Return the [x, y] coordinate for the center point of the cell that contains the specified text.  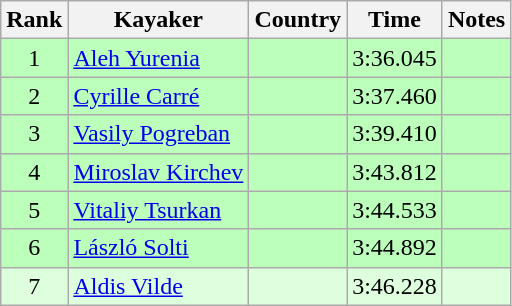
3:43.812 [395, 172]
Cyrille Carré [158, 96]
3 [34, 134]
3:44.892 [395, 248]
Rank [34, 20]
3:37.460 [395, 96]
Time [395, 20]
3:44.533 [395, 210]
3:46.228 [395, 286]
Notes [476, 20]
7 [34, 286]
3:36.045 [395, 58]
3:39.410 [395, 134]
1 [34, 58]
2 [34, 96]
Kayaker [158, 20]
Country [298, 20]
Miroslav Kirchev [158, 172]
Vitaliy Tsurkan [158, 210]
5 [34, 210]
6 [34, 248]
4 [34, 172]
Aleh Yurenia [158, 58]
Aldis Vilde [158, 286]
László Solti [158, 248]
Vasily Pogreban [158, 134]
